Return the [X, Y] coordinate for the center point of the cell that contains the specified text.  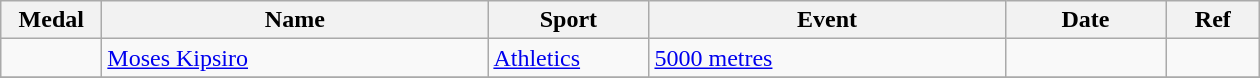
Medal [52, 20]
Athletics [568, 58]
Ref [1213, 20]
Name [295, 20]
5000 metres [827, 58]
Event [827, 20]
Sport [568, 20]
Moses Kipsiro [295, 58]
Date [1086, 20]
